Find where the given text appears and provide that cell's center as [x, y] coordinate. 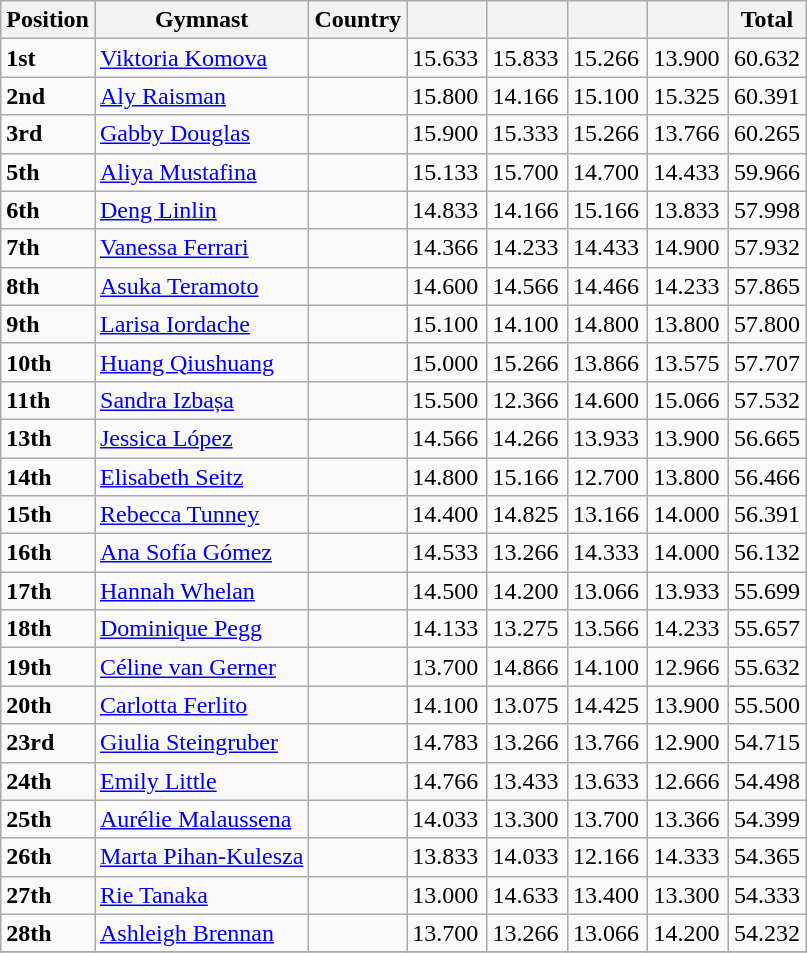
57.532 [766, 400]
5th [48, 172]
Aurélie Malaussena [201, 819]
54.333 [766, 895]
60.391 [766, 96]
Emily Little [201, 781]
Aly Raisman [201, 96]
Céline van Gerner [201, 667]
14.866 [527, 667]
56.665 [766, 438]
14.900 [688, 248]
12.666 [688, 781]
11th [48, 400]
8th [48, 286]
13.366 [688, 819]
12.366 [527, 400]
13.575 [688, 362]
19th [48, 667]
12.166 [608, 857]
23rd [48, 743]
14.783 [447, 743]
Asuka Teramoto [201, 286]
54.498 [766, 781]
57.998 [766, 210]
14.825 [527, 515]
57.800 [766, 324]
6th [48, 210]
10th [48, 362]
Dominique Pegg [201, 629]
15.633 [447, 58]
56.132 [766, 553]
Gabby Douglas [201, 134]
7th [48, 248]
60.265 [766, 134]
17th [48, 591]
15.800 [447, 96]
54.232 [766, 933]
14.133 [447, 629]
14.700 [608, 172]
12.966 [688, 667]
27th [48, 895]
15.900 [447, 134]
55.632 [766, 667]
Sandra Izbașa [201, 400]
Jessica López [201, 438]
14.425 [608, 705]
13.433 [527, 781]
2nd [48, 96]
15.500 [447, 400]
13.866 [608, 362]
24th [48, 781]
15.833 [527, 58]
25th [48, 819]
14.633 [527, 895]
14.400 [447, 515]
15.333 [527, 134]
14.833 [447, 210]
56.466 [766, 477]
26th [48, 857]
Carlotta Ferlito [201, 705]
15.133 [447, 172]
Elisabeth Seitz [201, 477]
13.275 [527, 629]
55.500 [766, 705]
Ashleigh Brennan [201, 933]
13.400 [608, 895]
15.000 [447, 362]
12.700 [608, 477]
1st [48, 58]
Vanessa Ferrari [201, 248]
57.865 [766, 286]
14.766 [447, 781]
54.399 [766, 819]
3rd [48, 134]
Country [358, 20]
Rie Tanaka [201, 895]
Huang Qiushuang [201, 362]
15.700 [527, 172]
13.633 [608, 781]
13.166 [608, 515]
12.900 [688, 743]
14.366 [447, 248]
9th [48, 324]
Giulia Steingruber [201, 743]
Larisa Iordache [201, 324]
57.707 [766, 362]
14.500 [447, 591]
13.566 [608, 629]
Aliya Mustafina [201, 172]
Rebecca Tunney [201, 515]
20th [48, 705]
Deng Linlin [201, 210]
13.000 [447, 895]
Total [766, 20]
59.966 [766, 172]
15.066 [688, 400]
14th [48, 477]
54.715 [766, 743]
Hannah Whelan [201, 591]
15th [48, 515]
Gymnast [201, 20]
Ana Sofía Gómez [201, 553]
Viktoria Komova [201, 58]
13th [48, 438]
13.075 [527, 705]
55.657 [766, 629]
Marta Pihan-Kulesza [201, 857]
55.699 [766, 591]
56.391 [766, 515]
60.632 [766, 58]
54.365 [766, 857]
28th [48, 933]
14.266 [527, 438]
16th [48, 553]
Position [48, 20]
14.466 [608, 286]
14.533 [447, 553]
15.325 [688, 96]
57.932 [766, 248]
18th [48, 629]
